From the cell containing the given text, extract its center point as [x, y] coordinate. 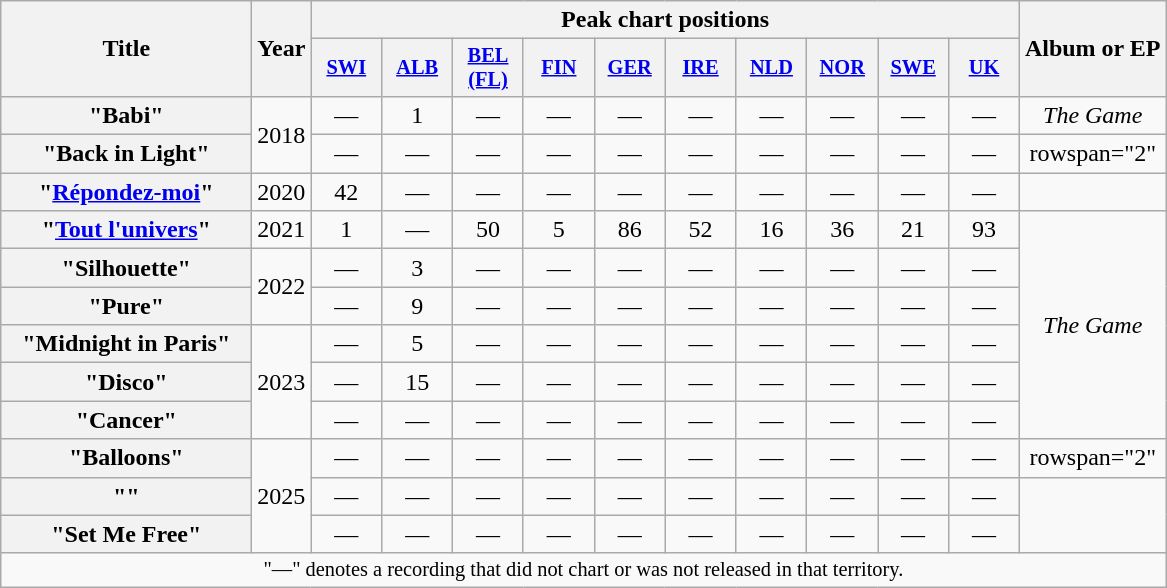
FIN [558, 68]
"Balloons" [126, 458]
UK [984, 68]
"Tout l'univers" [126, 230]
2023 [282, 382]
"Disco" [126, 382]
NLD [772, 68]
15 [418, 382]
"Cancer" [126, 420]
2025 [282, 496]
GER [630, 68]
NOR [842, 68]
2018 [282, 134]
9 [418, 306]
"—" denotes a recording that did not chart or was not released in that territory. [584, 570]
93 [984, 230]
Title [126, 49]
2020 [282, 192]
Peak chart positions [666, 20]
SWI [346, 68]
"Pure" [126, 306]
"Babi" [126, 115]
52 [700, 230]
21 [914, 230]
36 [842, 230]
"" [126, 496]
"Silhouette" [126, 268]
Album or EP [1092, 49]
"Répondez-moi" [126, 192]
50 [488, 230]
86 [630, 230]
SWE [914, 68]
3 [418, 268]
"Set Me Free" [126, 534]
42 [346, 192]
"Midnight in Paris" [126, 344]
16 [772, 230]
"Back in Light" [126, 154]
BEL(FL) [488, 68]
2022 [282, 287]
IRE [700, 68]
ALB [418, 68]
2021 [282, 230]
Year [282, 49]
